Identify which cell holds the provided text, then report its (x, y) central coordinate. 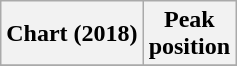
Peak position (189, 34)
Chart (2018) (72, 34)
